Extract the (x, y) coordinate from the center of the cell holding the provided text.  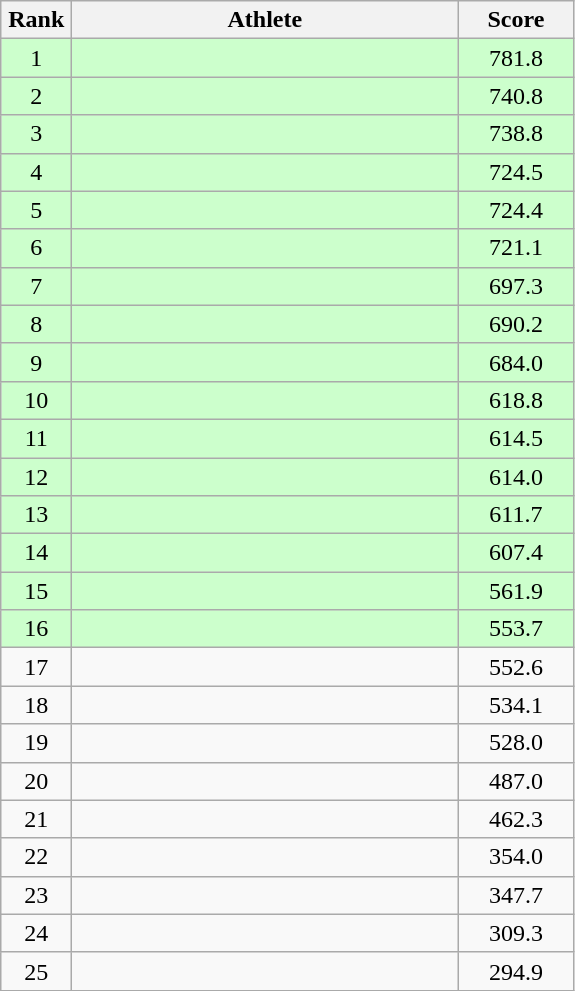
618.8 (516, 400)
14 (36, 553)
7 (36, 286)
20 (36, 781)
15 (36, 591)
690.2 (516, 324)
611.7 (516, 515)
Score (516, 20)
462.3 (516, 819)
6 (36, 248)
Athlete (265, 20)
528.0 (516, 743)
684.0 (516, 362)
553.7 (516, 629)
24 (36, 933)
309.3 (516, 933)
1 (36, 58)
16 (36, 629)
13 (36, 515)
347.7 (516, 895)
2 (36, 96)
17 (36, 667)
614.0 (516, 477)
487.0 (516, 781)
724.4 (516, 210)
738.8 (516, 134)
9 (36, 362)
25 (36, 971)
8 (36, 324)
552.6 (516, 667)
22 (36, 857)
21 (36, 819)
740.8 (516, 96)
23 (36, 895)
19 (36, 743)
3 (36, 134)
18 (36, 705)
697.3 (516, 286)
561.9 (516, 591)
781.8 (516, 58)
607.4 (516, 553)
614.5 (516, 438)
721.1 (516, 248)
294.9 (516, 971)
4 (36, 172)
12 (36, 477)
724.5 (516, 172)
534.1 (516, 705)
11 (36, 438)
354.0 (516, 857)
5 (36, 210)
Rank (36, 20)
10 (36, 400)
